Search for the cell housing the specified text and yield its [x, y] center coordinate. 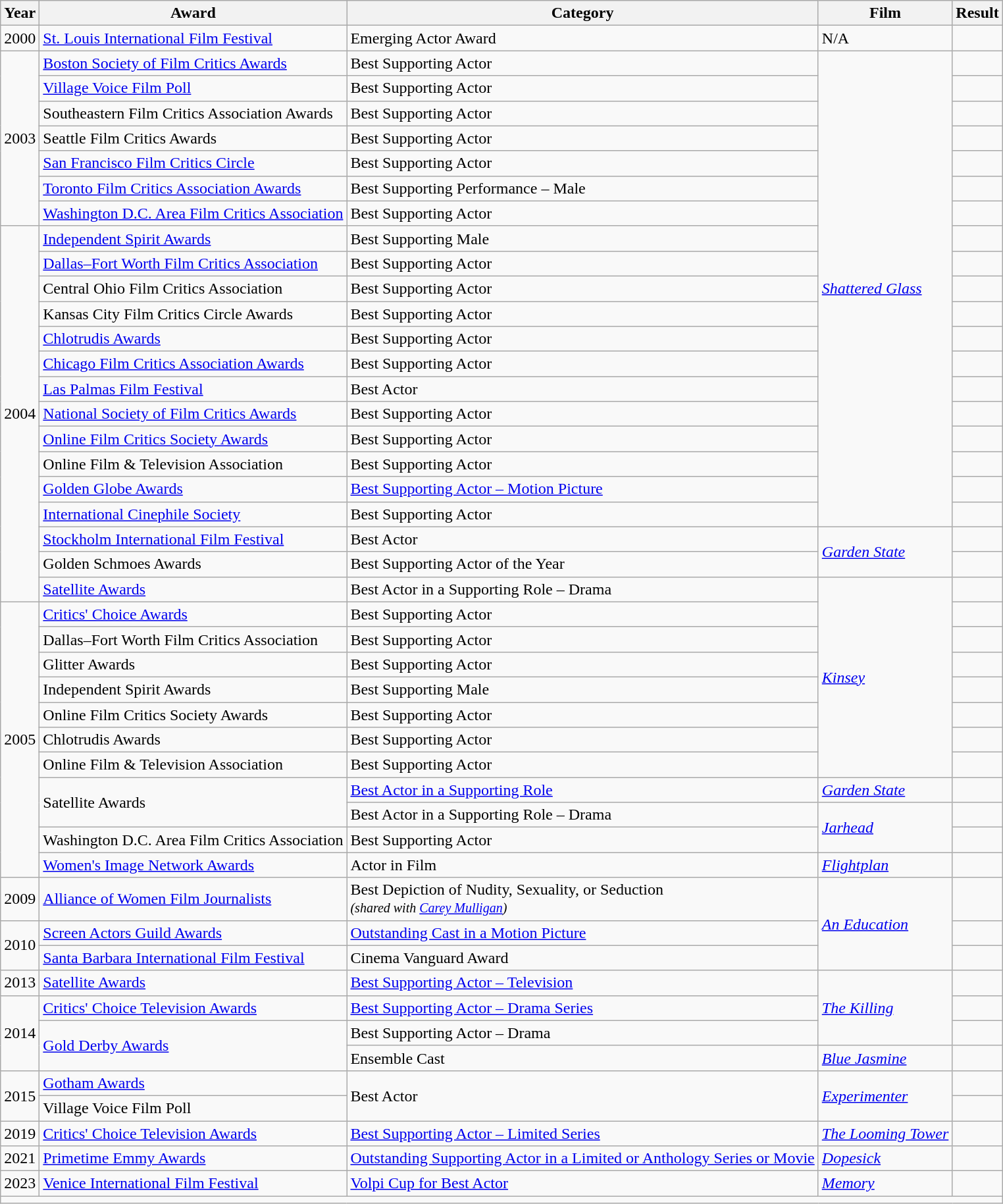
Emerging Actor Award [582, 38]
Best Supporting Actor – Drama Series [582, 1008]
Category [582, 13]
Jarhead [885, 827]
Volpi Cup for Best Actor [582, 1184]
Award [193, 13]
Actor in Film [582, 865]
2004 [20, 413]
N/A [885, 38]
Seattle Film Critics Awards [193, 138]
Experimenter [885, 1095]
Golden Globe Awards [193, 489]
Kansas City Film Critics Circle Awards [193, 314]
Central Ohio Film Critics Association [193, 288]
Flightplan [885, 865]
Las Palmas Film Festival [193, 389]
2023 [20, 1184]
2021 [20, 1159]
Best Supporting Actor – Limited Series [582, 1133]
National Society of Film Critics Awards [193, 414]
Memory [885, 1184]
Dopesick [885, 1159]
Gotham Awards [193, 1083]
Golden Schmoes Awards [193, 564]
2005 [20, 740]
Stockholm International Film Festival [193, 539]
Screen Actors Guild Awards [193, 933]
Result [977, 13]
Santa Barbara International Film Festival [193, 958]
Venice International Film Festival [193, 1184]
Ensemble Cast [582, 1058]
The Looming Tower [885, 1133]
2003 [20, 138]
Chicago Film Critics Association Awards [193, 364]
2015 [20, 1095]
Kinsey [885, 677]
Shattered Glass [885, 288]
2009 [20, 899]
Best Actor in a Supporting Role [582, 790]
Blue Jasmine [885, 1058]
Best Supporting Actor – Drama [582, 1033]
2010 [20, 945]
Critics' Choice Awards [193, 614]
Film [885, 13]
Southeastern Film Critics Association Awards [193, 113]
Cinema Vanguard Award [582, 958]
Women's Image Network Awards [193, 865]
Best Depiction of Nudity, Sexuality, or Seduction (shared with Carey Mulligan) [582, 899]
2000 [20, 38]
The Killing [885, 1008]
An Education [885, 924]
Best Supporting Performance – Male [582, 188]
Outstanding Supporting Actor in a Limited or Anthology Series or Movie [582, 1159]
2013 [20, 983]
Year [20, 13]
2019 [20, 1133]
Outstanding Cast in a Motion Picture [582, 933]
Best Supporting Actor of the Year [582, 564]
International Cinephile Society [193, 514]
2014 [20, 1033]
Boston Society of Film Critics Awards [193, 63]
San Francisco Film Critics Circle [193, 163]
Gold Derby Awards [193, 1045]
Glitter Awards [193, 664]
Alliance of Women Film Journalists [193, 899]
Primetime Emmy Awards [193, 1159]
St. Louis International Film Festival [193, 38]
Best Supporting Actor – Television [582, 983]
Toronto Film Critics Association Awards [193, 188]
Best Supporting Actor – Motion Picture [582, 489]
